Return [x, y] of the center of cell containing provided text 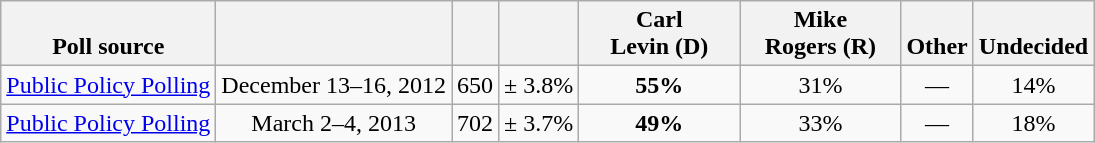
33% [820, 123]
14% [1033, 85]
31% [820, 85]
55% [660, 85]
± 3.8% [539, 85]
CarlLevin (D) [660, 34]
650 [476, 85]
March 2–4, 2013 [334, 123]
Poll source [108, 34]
702 [476, 123]
MikeRogers (R) [820, 34]
December 13–16, 2012 [334, 85]
Undecided [1033, 34]
Other [937, 34]
± 3.7% [539, 123]
49% [660, 123]
18% [1033, 123]
